Return the [X, Y] coordinate for the center point of the cell that contains the specified text.  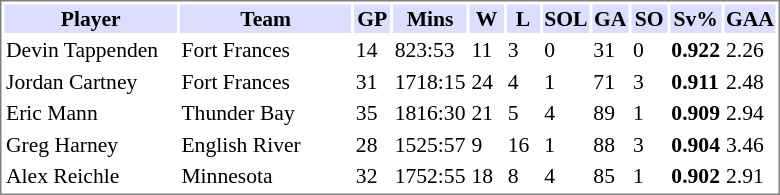
Minnesota [266, 176]
Player [90, 18]
11 [486, 50]
Jordan Cartney [90, 82]
28 [372, 144]
8 [522, 176]
35 [372, 113]
Alex Reichle [90, 176]
16 [522, 144]
0.902 [696, 176]
71 [610, 82]
1718:15 [430, 82]
3.46 [750, 144]
85 [610, 176]
89 [610, 113]
W [486, 18]
Team [266, 18]
0.922 [696, 50]
2.94 [750, 113]
English River [266, 144]
32 [372, 176]
Eric Mann [90, 113]
1525:57 [430, 144]
L [522, 18]
Devin Tappenden [90, 50]
GA [610, 18]
2.48 [750, 82]
1752:55 [430, 176]
2.26 [750, 50]
2.91 [750, 176]
88 [610, 144]
Mins [430, 18]
GP [372, 18]
9 [486, 144]
SO [648, 18]
1816:30 [430, 113]
823:53 [430, 50]
0.911 [696, 82]
0.909 [696, 113]
Sv% [696, 18]
24 [486, 82]
SOL [566, 18]
Thunder Bay [266, 113]
21 [486, 113]
0.904 [696, 144]
18 [486, 176]
Greg Harney [90, 144]
14 [372, 50]
5 [522, 113]
GAA [750, 18]
